For the text-containing cell, return its midpoint in [X, Y] coordinate format. 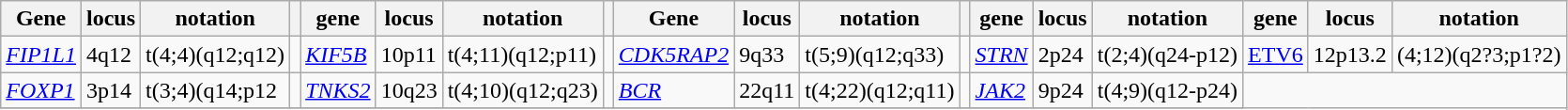
9q33 [767, 55]
t(4;9)(q12-p24) [1167, 90]
TNKS2 [338, 90]
t(3;4)(q14;p12 [216, 90]
FOXP1 [41, 90]
STRN [1001, 55]
t(4;22)(q12;q11) [880, 90]
JAK2 [1001, 90]
4q12 [111, 55]
t(5;9)(q12;q33) [880, 55]
KIF5B [338, 55]
t(4;10)(q12;q23) [522, 90]
9p24 [1063, 90]
ETV6 [1276, 55]
t(4;4)(q12;q12) [216, 55]
(4;12)(q2?3;p1?2) [1479, 55]
FIP1L1 [41, 55]
22q11 [767, 90]
t(2;4)(q24-p12) [1167, 55]
10p11 [409, 55]
BCR [673, 90]
10q23 [409, 90]
12p13.2 [1350, 55]
t(4;11)(q12;p11) [522, 55]
CDK5RAP2 [673, 55]
2p24 [1063, 55]
3p14 [111, 90]
